Output the [X, Y] coordinate of the center of the cell containing the given text.  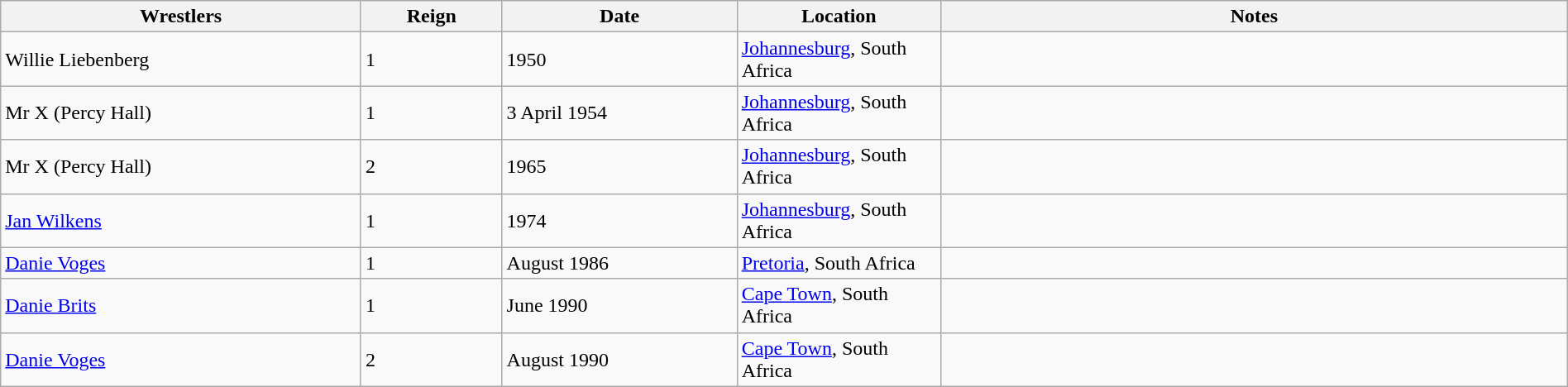
Date [619, 17]
August 1990 [619, 359]
Notes [1254, 17]
Pretoria, South Africa [839, 263]
3 April 1954 [619, 112]
June 1990 [619, 306]
Location [839, 17]
Reign [432, 17]
1974 [619, 220]
August 1986 [619, 263]
Willie Liebenberg [181, 60]
Jan Wilkens [181, 220]
1950 [619, 60]
1965 [619, 167]
Danie Brits [181, 306]
Wrestlers [181, 17]
